Return (X, Y) of the center of cell containing provided text 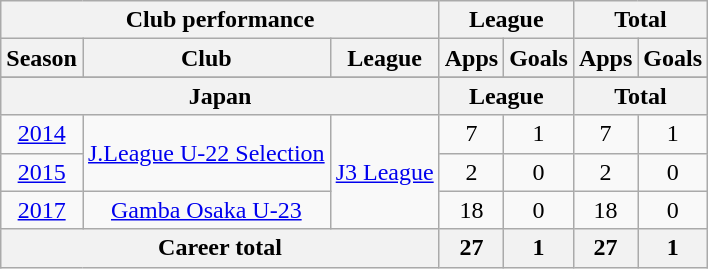
J3 League (384, 172)
2017 (42, 210)
Club performance (220, 20)
Gamba Osaka U-23 (206, 210)
Japan (220, 96)
2014 (42, 134)
J.League U-22 Selection (206, 153)
Club (206, 58)
Season (42, 58)
2015 (42, 172)
Career total (220, 248)
